Find where the given text appears and provide that cell's center as (x, y) coordinate. 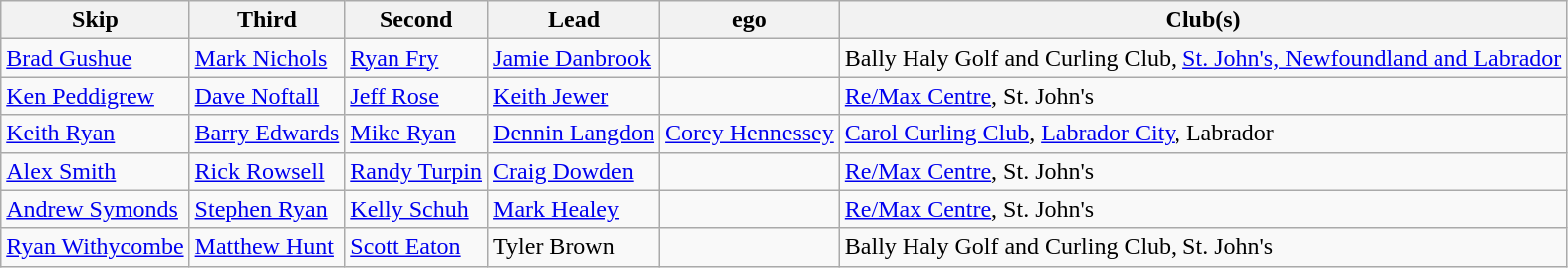
Barry Edwards (267, 134)
Rick Rowsell (267, 171)
Mark Healey (574, 209)
Kelly Schuh (416, 209)
Mike Ryan (416, 134)
Lead (574, 20)
Skip (96, 20)
Bally Haly Golf and Curling Club, St. John's, Newfoundland and Labrador (1203, 58)
Dennin Langdon (574, 134)
Andrew Symonds (96, 209)
Craig Dowden (574, 171)
Carol Curling Club, Labrador City, Labrador (1203, 134)
Third (267, 20)
Dave Noftall (267, 96)
ego (750, 20)
Matthew Hunt (267, 247)
Bally Haly Golf and Curling Club, St. John's (1203, 247)
Second (416, 20)
Randy Turpin (416, 171)
Corey Hennessey (750, 134)
Jamie Danbrook (574, 58)
Mark Nichols (267, 58)
Keith Jewer (574, 96)
Club(s) (1203, 20)
Ken Peddigrew (96, 96)
Ryan Fry (416, 58)
Ryan Withycombe (96, 247)
Scott Eaton (416, 247)
Tyler Brown (574, 247)
Jeff Rose (416, 96)
Alex Smith (96, 171)
Keith Ryan (96, 134)
Brad Gushue (96, 58)
Stephen Ryan (267, 209)
